Provide the [x, y] coordinate of the cell's center where the given text is located.  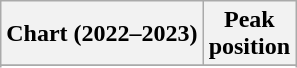
Peakposition [249, 34]
Chart (2022–2023) [102, 34]
